Provide the [X, Y] coordinate of the cell's center where the given text is located.  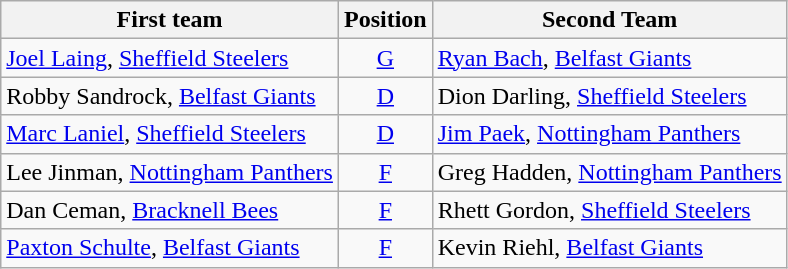
Ryan Bach, Belfast Giants [610, 58]
Second Team [610, 20]
Dion Darling, Sheffield Steelers [610, 96]
Rhett Gordon, Sheffield Steelers [610, 210]
Jim Paek, Nottingham Panthers [610, 134]
Greg Hadden, Nottingham Panthers [610, 172]
Joel Laing, Sheffield Steelers [170, 58]
Marc Laniel, Sheffield Steelers [170, 134]
Lee Jinman, Nottingham Panthers [170, 172]
Dan Ceman, Bracknell Bees [170, 210]
Paxton Schulte, Belfast Giants [170, 248]
First team [170, 20]
Robby Sandrock, Belfast Giants [170, 96]
Position [385, 20]
Kevin Riehl, Belfast Giants [610, 248]
G [385, 58]
